Capture the cell that displays the provided text and extract its [X, Y] central coordinate. 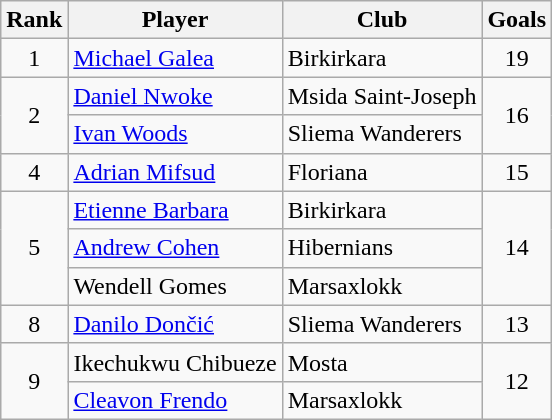
19 [517, 58]
Club [382, 20]
Daniel Nwoke [175, 96]
1 [34, 58]
Andrew Cohen [175, 248]
Ivan Woods [175, 134]
Wendell Gomes [175, 286]
Rank [34, 20]
Goals [517, 20]
12 [517, 381]
Etienne Barbara [175, 210]
Michael Galea [175, 58]
Player [175, 20]
Hibernians [382, 248]
Danilo Dončić [175, 324]
2 [34, 115]
16 [517, 115]
Floriana [382, 172]
Ikechukwu Chibueze [175, 362]
Msida Saint-Joseph [382, 96]
Cleavon Frendo [175, 400]
9 [34, 381]
13 [517, 324]
8 [34, 324]
14 [517, 248]
4 [34, 172]
15 [517, 172]
Adrian Mifsud [175, 172]
Mosta [382, 362]
5 [34, 248]
